For the text-containing cell, return its midpoint in (x, y) coordinate format. 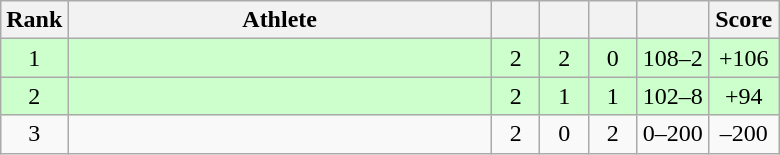
108–2 (672, 58)
Athlete (280, 20)
Score (744, 20)
102–8 (672, 96)
+106 (744, 58)
+94 (744, 96)
0–200 (672, 134)
–200 (744, 134)
3 (34, 134)
Rank (34, 20)
